Provide the [x, y] coordinate of the cell's center where the given text is located.  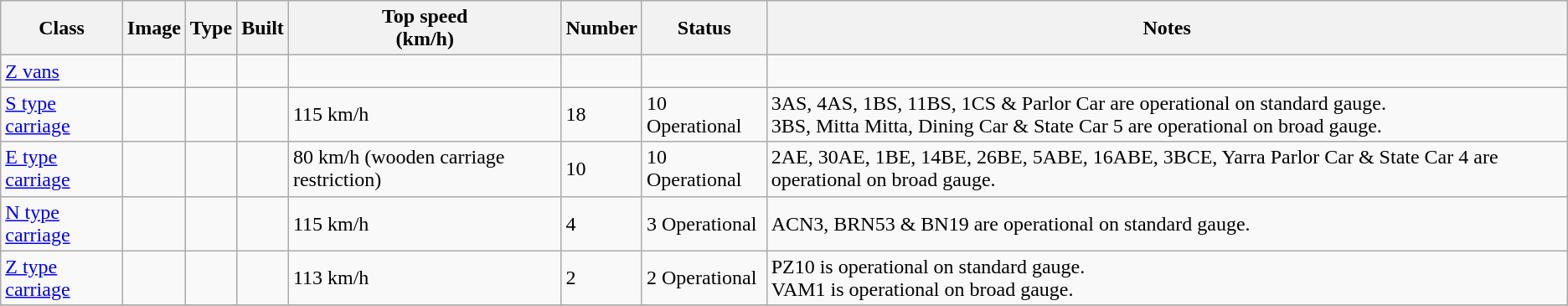
ACN3, BRN53 & BN19 are operational on standard gauge. [1167, 223]
S type carriage [62, 114]
Built [263, 29]
18 [601, 114]
113 km/h [425, 278]
N type carriage [62, 223]
2 Operational [704, 278]
Top speed(km/h) [425, 29]
Class [62, 29]
Number [601, 29]
2 [601, 278]
3 Operational [704, 223]
Notes [1167, 29]
3AS, 4AS, 1BS, 11BS, 1CS & Parlor Car are operational on standard gauge.3BS, Mitta Mitta, Dining Car & State Car 5 are operational on broad gauge. [1167, 114]
4 [601, 223]
Status [704, 29]
Z type carriage [62, 278]
Type [211, 29]
E type carriage [62, 169]
Image [154, 29]
80 km/h (wooden carriage restriction) [425, 169]
2AE, 30AE, 1BE, 14BE, 26BE, 5ABE, 16ABE, 3BCE, Yarra Parlor Car & State Car 4 are operational on broad gauge. [1167, 169]
10 [601, 169]
Z vans [62, 71]
PZ10 is operational on standard gauge.VAM1 is operational on broad gauge. [1167, 278]
